Extract the (X, Y) coordinate from the center of the cell holding the provided text.  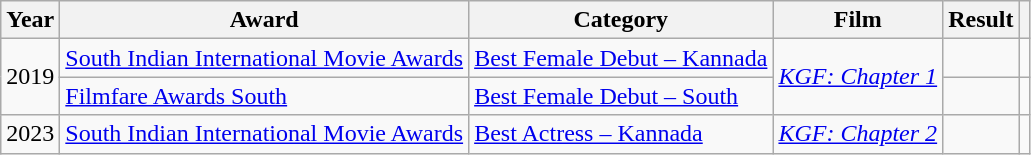
2019 (30, 77)
Filmfare Awards South (264, 96)
Year (30, 20)
Film (858, 20)
Best Actress – Kannada (621, 134)
KGF: Chapter 2 (858, 134)
2023 (30, 134)
Category (621, 20)
Best Female Debut – South (621, 96)
KGF: Chapter 1 (858, 77)
Award (264, 20)
Result (981, 20)
Best Female Debut – Kannada (621, 58)
